Find where the given text appears and provide that cell's center as [X, Y] coordinate. 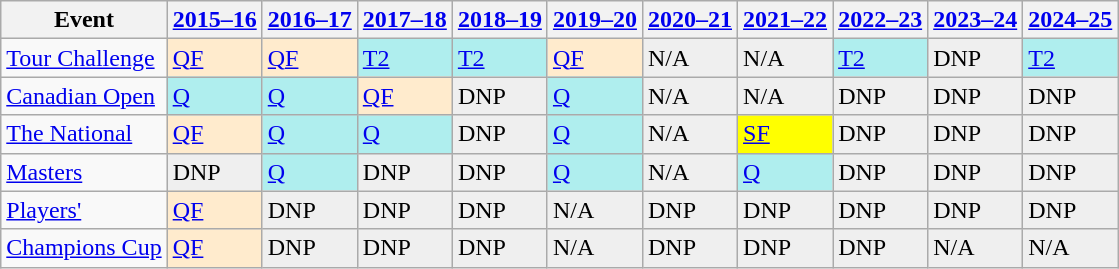
2024–25 [1070, 20]
SF [786, 134]
2021–22 [786, 20]
2018–19 [500, 20]
2020–21 [690, 20]
2016–17 [310, 20]
Canadian Open [84, 96]
2022–23 [880, 20]
Event [84, 20]
2023–24 [976, 20]
Masters [84, 172]
Tour Challenge [84, 58]
2015–16 [214, 20]
Players' [84, 210]
2017–18 [404, 20]
Champions Cup [84, 248]
2019–20 [594, 20]
The National [84, 134]
